Return the [x, y] coordinate for the center point of the cell that contains the specified text.  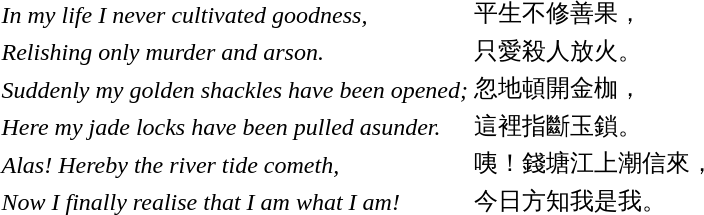
Relishing only murder and arson. [235, 51]
Suddenly my golden shackles have been opened; [235, 89]
Alas! Hereby the river tide cometh, [235, 164]
Here my jade locks have been pulled asunder. [235, 127]
